Pinpoint the cell where the given text exists, returning its [x, y] midpoint coordinate. 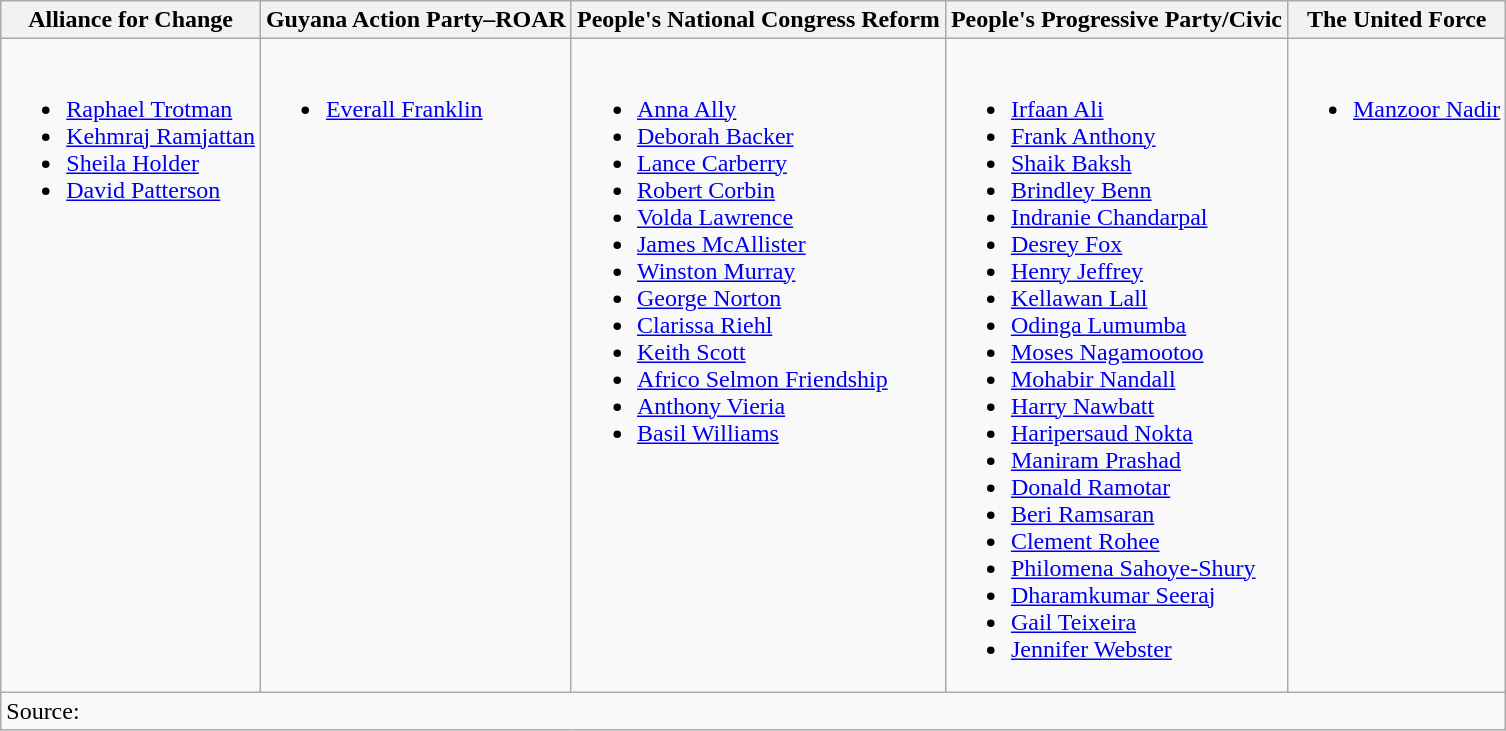
Alliance for Change [131, 20]
Guyana Action Party–ROAR [416, 20]
Everall Franklin [416, 366]
People's Progressive Party/Civic [1116, 20]
Raphael TrotmanKehmraj RamjattanSheila HolderDavid Patterson [131, 366]
People's National Congress Reform [758, 20]
The United Force [1396, 20]
Source: [754, 711]
Manzoor Nadir [1396, 366]
